Locate the cell with the specified text and output its [x, y] center coordinate. 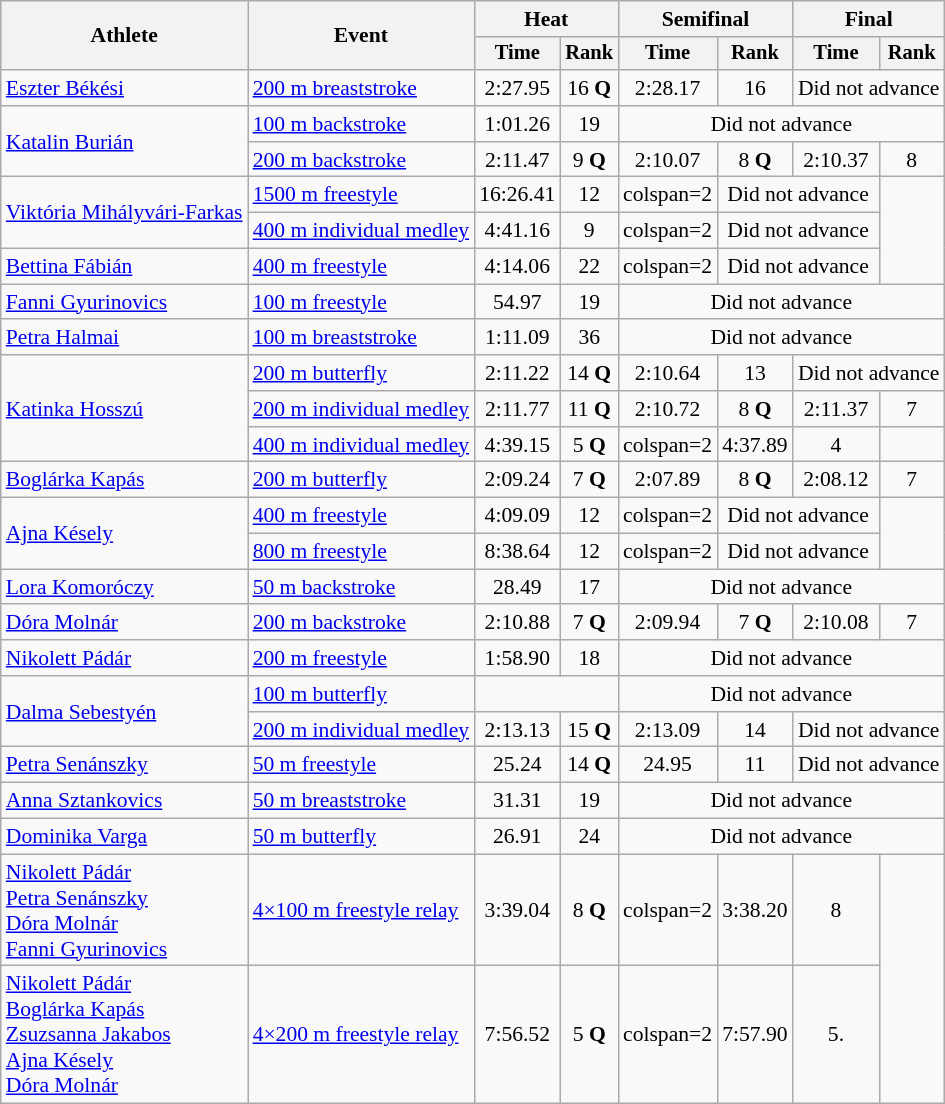
5. [836, 1035]
2:10.07 [668, 160]
100 m freestyle [362, 302]
2:09.94 [668, 623]
Eszter Békési [124, 88]
100 m backstroke [362, 124]
Petra Halmai [124, 338]
16:26.41 [517, 195]
2:10.08 [836, 623]
22 [589, 267]
36 [589, 338]
Anna Sztankovics [124, 801]
14 [755, 730]
4:39.15 [517, 445]
18 [589, 658]
3:38.20 [755, 910]
100 m breaststroke [362, 338]
2:08.12 [836, 480]
9 Q [589, 160]
8:38.64 [517, 552]
2:07.89 [668, 480]
Petra Senánszky [124, 765]
Final [869, 19]
Viktória Mihályvári-Farkas [124, 212]
50 m breaststroke [362, 801]
Dominika Varga [124, 837]
17 [589, 587]
50 m backstroke [362, 587]
Nikolett PádárBoglárka KapásZsuzsanna JakabosAjna KéselyDóra Molnár [124, 1035]
31.31 [517, 801]
2:10.37 [836, 160]
Katalin Burián [124, 142]
13 [755, 373]
50 m butterfly [362, 837]
7:56.52 [517, 1035]
24.95 [668, 765]
1:01.26 [517, 124]
Dóra Molnár [124, 623]
4:14.06 [517, 267]
4×200 m freestyle relay [362, 1035]
200 m freestyle [362, 658]
2:09.24 [517, 480]
11 [755, 765]
Ajna Késely [124, 534]
2:28.17 [668, 88]
2:10.64 [668, 373]
2:13.09 [668, 730]
2:11.77 [517, 409]
11 Q [589, 409]
54.97 [517, 302]
200 m breaststroke [362, 88]
28.49 [517, 587]
2:13.13 [517, 730]
2:10.72 [668, 409]
4 [836, 445]
50 m freestyle [362, 765]
Lora Komoróczy [124, 587]
3:39.04 [517, 910]
Heat [546, 19]
Bettina Fábián [124, 267]
800 m freestyle [362, 552]
1:11.09 [517, 338]
16 [755, 88]
25.24 [517, 765]
Event [362, 36]
Fanni Gyurinovics [124, 302]
16 Q [589, 88]
2:10.88 [517, 623]
1:58.90 [517, 658]
Dalma Sebestyén [124, 712]
26.91 [517, 837]
Semifinal [706, 19]
Athlete [124, 36]
2:11.47 [517, 160]
Nikolett PádárPetra SenánszkyDóra MolnárFanni Gyurinovics [124, 910]
100 m butterfly [362, 694]
Nikolett Pádár [124, 658]
9 [589, 231]
1500 m freestyle [362, 195]
4×100 m freestyle relay [362, 910]
4:37.89 [755, 445]
4:41.16 [517, 231]
Boglárka Kapás [124, 480]
Katinka Hosszú [124, 408]
2:11.37 [836, 409]
24 [589, 837]
15 Q [589, 730]
2:11.22 [517, 373]
2:27.95 [517, 88]
4:09.09 [517, 516]
7:57.90 [755, 1035]
